Return the (X, Y) coordinate for the center point of the cell that contains the specified text.  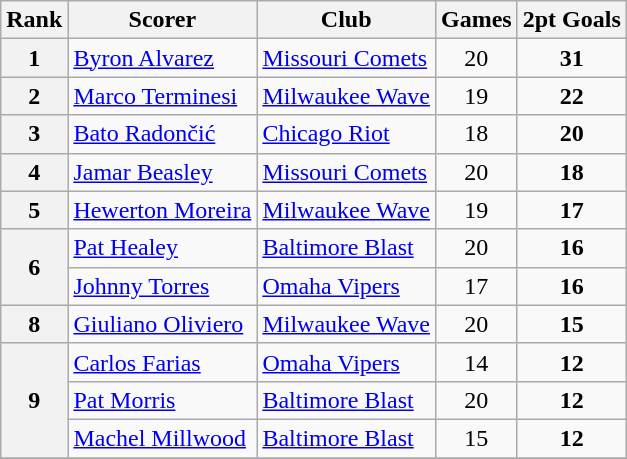
Chicago Riot (346, 134)
8 (34, 324)
4 (34, 172)
1 (34, 58)
Bato Radončić (162, 134)
Johnny Torres (162, 286)
Byron Alvarez (162, 58)
6 (34, 267)
Rank (34, 20)
31 (572, 58)
14 (476, 362)
Pat Morris (162, 400)
Pat Healey (162, 248)
Giuliano Oliviero (162, 324)
9 (34, 400)
22 (572, 96)
Machel Millwood (162, 438)
Jamar Beasley (162, 172)
Scorer (162, 20)
Hewerton Moreira (162, 210)
Games (476, 20)
2pt Goals (572, 20)
2 (34, 96)
Club (346, 20)
5 (34, 210)
Marco Terminesi (162, 96)
3 (34, 134)
Carlos Farias (162, 362)
